Scan for the cell matching the given text and deliver its (x, y) coordinate at center. 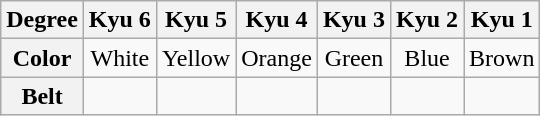
Kyu 1 (502, 20)
Kyu 4 (277, 20)
Blue (426, 58)
Kyu 3 (354, 20)
Orange (277, 58)
Kyu 6 (120, 20)
Belt (42, 96)
White (120, 58)
Green (354, 58)
Brown (502, 58)
Degree (42, 20)
Kyu 2 (426, 20)
Kyu 5 (196, 20)
Yellow (196, 58)
Color (42, 58)
